Determine the [x, y] coordinate at the center of the cell enclosing the given text.  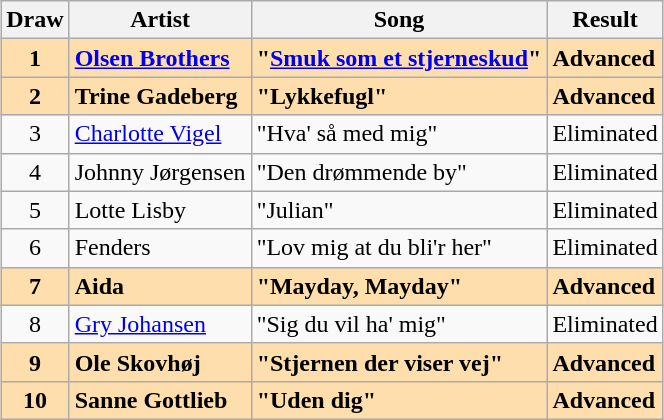
5 [35, 210]
8 [35, 324]
Olsen Brothers [160, 58]
"Julian" [399, 210]
Trine Gadeberg [160, 96]
"Smuk som et stjerneskud" [399, 58]
"Hva' så med mig" [399, 134]
"Uden dig" [399, 400]
Fenders [160, 248]
Result [605, 20]
10 [35, 400]
Ole Skovhøj [160, 362]
4 [35, 172]
2 [35, 96]
"Stjernen der viser vej" [399, 362]
"Lov mig at du bli'r her" [399, 248]
Lotte Lisby [160, 210]
1 [35, 58]
Song [399, 20]
"Sig du vil ha' mig" [399, 324]
Sanne Gottlieb [160, 400]
Artist [160, 20]
"Den drømmende by" [399, 172]
Aida [160, 286]
"Mayday, Mayday" [399, 286]
3 [35, 134]
Draw [35, 20]
Charlotte Vigel [160, 134]
6 [35, 248]
7 [35, 286]
Johnny Jørgensen [160, 172]
Gry Johansen [160, 324]
"Lykkefugl" [399, 96]
9 [35, 362]
